From the cell containing the given text, extract its center point as [X, Y] coordinate. 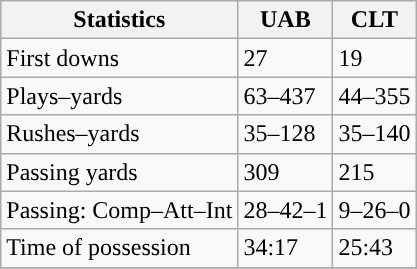
35–128 [286, 134]
19 [374, 58]
CLT [374, 20]
Statistics [120, 20]
UAB [286, 20]
First downs [120, 58]
34:17 [286, 248]
Passing yards [120, 172]
Plays–yards [120, 96]
63–437 [286, 96]
Rushes–yards [120, 134]
25:43 [374, 248]
28–42–1 [286, 210]
27 [286, 58]
Time of possession [120, 248]
Passing: Comp–Att–Int [120, 210]
35–140 [374, 134]
309 [286, 172]
9–26–0 [374, 210]
44–355 [374, 96]
215 [374, 172]
